Extract the (X, Y) coordinate from the center of the cell holding the provided text.  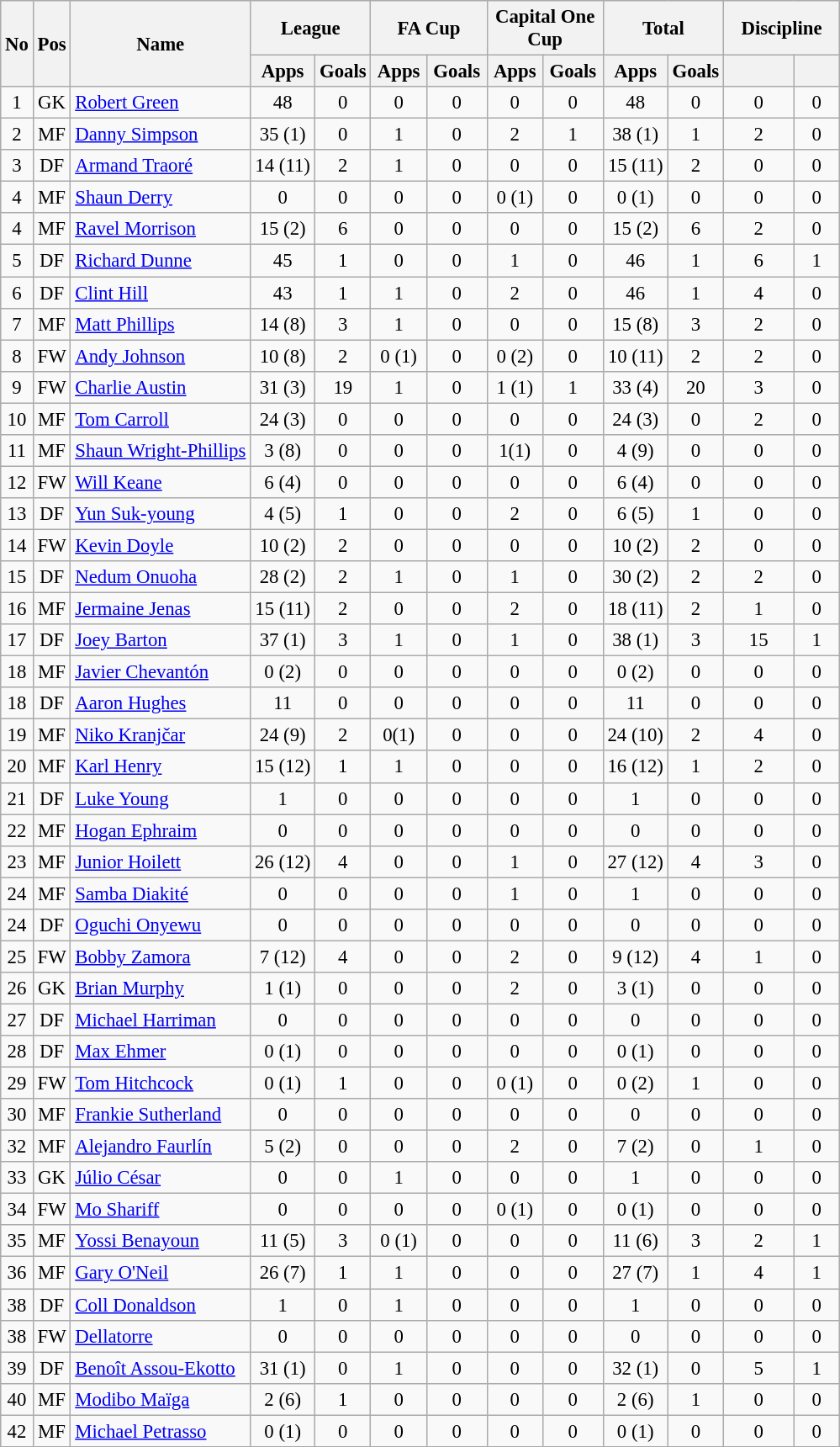
Max Ehmer (161, 1052)
28 (2) (283, 577)
Richard Dunne (161, 261)
43 (283, 293)
Mo Shariff (161, 1210)
1(1) (515, 451)
30 (17, 1115)
Yun Suk-young (161, 514)
Matt Phillips (161, 324)
7 (17, 324)
Aaron Hughes (161, 703)
Alejandro Faurlín (161, 1147)
Coll Donaldson (161, 1305)
Karl Henry (161, 767)
8 (17, 356)
28 (17, 1052)
10 (11) (636, 356)
Junior Hoilett (161, 861)
36 (17, 1273)
16 (17, 609)
Tom Carroll (161, 419)
30 (2) (636, 577)
Charlie Austin (161, 387)
16 (12) (636, 767)
Robert Green (161, 103)
14 (17, 545)
31 (1) (283, 1368)
Júlio César (161, 1178)
32 (1) (636, 1368)
Clint Hill (161, 293)
Name (161, 44)
Dellatorre (161, 1336)
35 (1) (283, 135)
27 (7) (636, 1273)
3 (8) (283, 451)
Jermaine Jenas (161, 609)
0(1) (399, 735)
Armand Traoré (161, 166)
Oguchi Onyewu (161, 925)
45 (283, 261)
Frankie Sutherland (161, 1115)
Modibo Maïga (161, 1399)
37 (1) (283, 640)
33 (4) (636, 387)
10 (8) (283, 356)
18 (11) (636, 609)
29 (17, 1084)
31 (3) (283, 387)
39 (17, 1368)
Benoît Assou-Ekotto (161, 1368)
6 (5) (636, 514)
24 (10) (636, 735)
Javier Chevantón (161, 672)
23 (17, 861)
13 (17, 514)
22 (17, 830)
Hogan Ephraim (161, 830)
FA Cup (429, 29)
Michael Petrasso (161, 1431)
24 (9) (283, 735)
34 (17, 1210)
Shaun Derry (161, 198)
Joey Barton (161, 640)
11 (6) (636, 1241)
26 (17, 989)
42 (17, 1431)
27 (17, 1020)
33 (17, 1178)
Brian Murphy (161, 989)
Shaun Wright-Phillips (161, 451)
Andy Johnson (161, 356)
Pos (52, 44)
Danny Simpson (161, 135)
35 (17, 1241)
15 (8) (636, 324)
10 (17, 419)
Gary O'Neil (161, 1273)
9 (12) (636, 957)
Discipline (782, 29)
11 (5) (283, 1241)
No (17, 44)
40 (17, 1399)
Kevin Doyle (161, 545)
Total (663, 29)
Luke Young (161, 798)
League (311, 29)
Niko Kranjčar (161, 735)
7 (2) (636, 1147)
Michael Harriman (161, 1020)
25 (17, 957)
27 (12) (636, 861)
Ravel Morrison (161, 230)
4 (9) (636, 451)
4 (5) (283, 514)
14 (11) (283, 166)
26 (12) (283, 861)
15 (12) (283, 767)
Will Keane (161, 482)
17 (17, 640)
Yossi Benayoun (161, 1241)
Tom Hitchcock (161, 1084)
Nedum Onuoha (161, 577)
5 (2) (283, 1147)
7 (12) (283, 957)
32 (17, 1147)
26 (7) (283, 1273)
14 (8) (283, 324)
9 (17, 387)
12 (17, 482)
Capital One Cup (545, 29)
21 (17, 798)
3 (1) (636, 989)
Bobby Zamora (161, 957)
Samba Diakité (161, 893)
